From the cell containing the given text, extract its center point as (X, Y) coordinate. 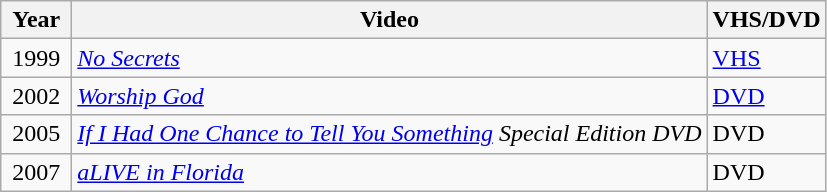
2005 (36, 134)
VHS/DVD (766, 20)
Year (36, 20)
If I Had One Chance to Tell You Something Special Edition DVD (390, 134)
No Secrets (390, 58)
VHS (766, 58)
2007 (36, 172)
2002 (36, 96)
aLIVE in Florida (390, 172)
Video (390, 20)
1999 (36, 58)
Worship God (390, 96)
